Identify which cell holds the provided text, then report its [X, Y] central coordinate. 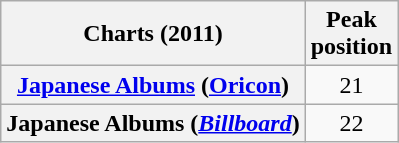
Charts (2011) [153, 34]
Japanese Albums (Billboard) [153, 123]
Japanese Albums (Oricon) [153, 85]
21 [351, 85]
Peakposition [351, 34]
22 [351, 123]
